For the text-containing cell, return its midpoint in [X, Y] coordinate format. 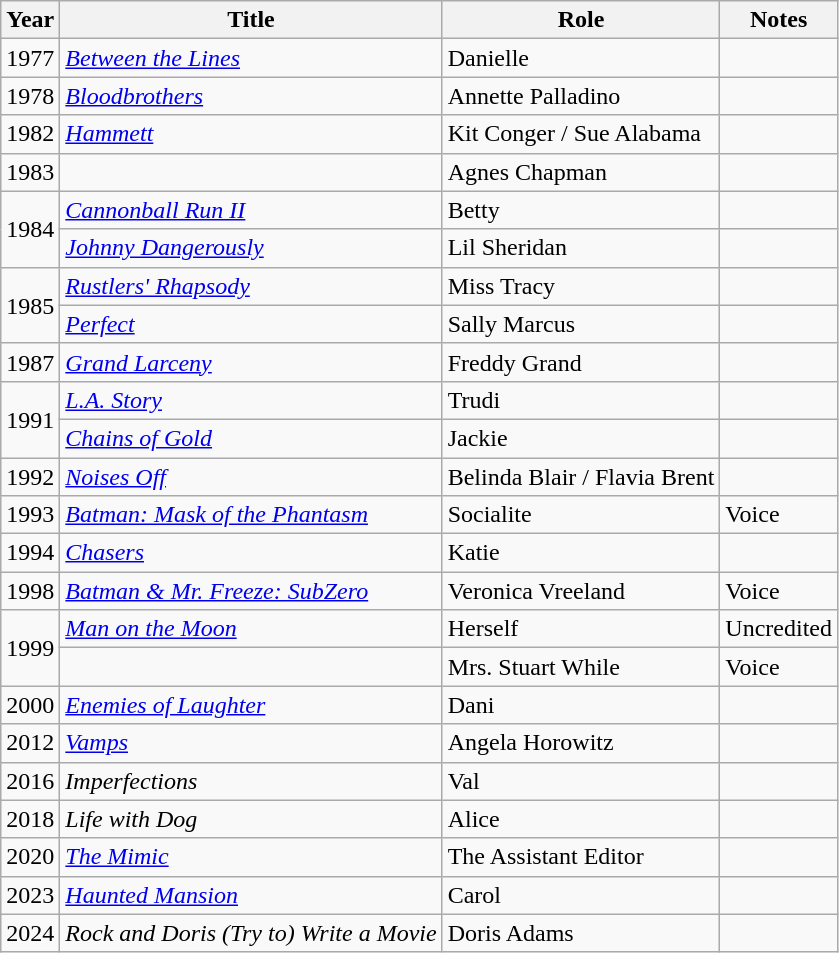
1999 [30, 648]
Man on the Moon [251, 629]
Enemies of Laughter [251, 705]
The Mimic [251, 857]
Title [251, 20]
Imperfections [251, 781]
2012 [30, 743]
1987 [30, 362]
Year [30, 20]
Val [581, 781]
Kit Conger / Sue Alabama [581, 134]
2016 [30, 781]
1985 [30, 305]
1978 [30, 96]
Rustlers' Rhapsody [251, 286]
Cannonball Run II [251, 210]
Life with Dog [251, 819]
1994 [30, 553]
Chains of Gold [251, 438]
Haunted Mansion [251, 895]
Angela Horowitz [581, 743]
Annette Palladino [581, 96]
2000 [30, 705]
Betty [581, 210]
Hammett [251, 134]
Socialite [581, 515]
Lil Sheridan [581, 248]
Chasers [251, 553]
Sally Marcus [581, 324]
1977 [30, 58]
Belinda Blair / Flavia Brent [581, 477]
2024 [30, 933]
Notes [779, 20]
1993 [30, 515]
Bloodbrothers [251, 96]
Danielle [581, 58]
Carol [581, 895]
2018 [30, 819]
Between the Lines [251, 58]
Katie [581, 553]
Doris Adams [581, 933]
L.A. Story [251, 400]
Noises Off [251, 477]
Dani [581, 705]
Batman: Mask of the Phantasm [251, 515]
1992 [30, 477]
1982 [30, 134]
Uncredited [779, 629]
Veronica Vreeland [581, 591]
Johnny Dangerously [251, 248]
The Assistant Editor [581, 857]
Freddy Grand [581, 362]
Vamps [251, 743]
Trudi [581, 400]
Perfect [251, 324]
Miss Tracy [581, 286]
Agnes Chapman [581, 172]
Role [581, 20]
Grand Larceny [251, 362]
1991 [30, 419]
2020 [30, 857]
Mrs. Stuart While [581, 667]
Herself [581, 629]
Alice [581, 819]
1983 [30, 172]
Jackie [581, 438]
1998 [30, 591]
Batman & Mr. Freeze: SubZero [251, 591]
2023 [30, 895]
1984 [30, 229]
Rock and Doris (Try to) Write a Movie [251, 933]
